Extract the (x, y) coordinate from the center of the cell holding the provided text.  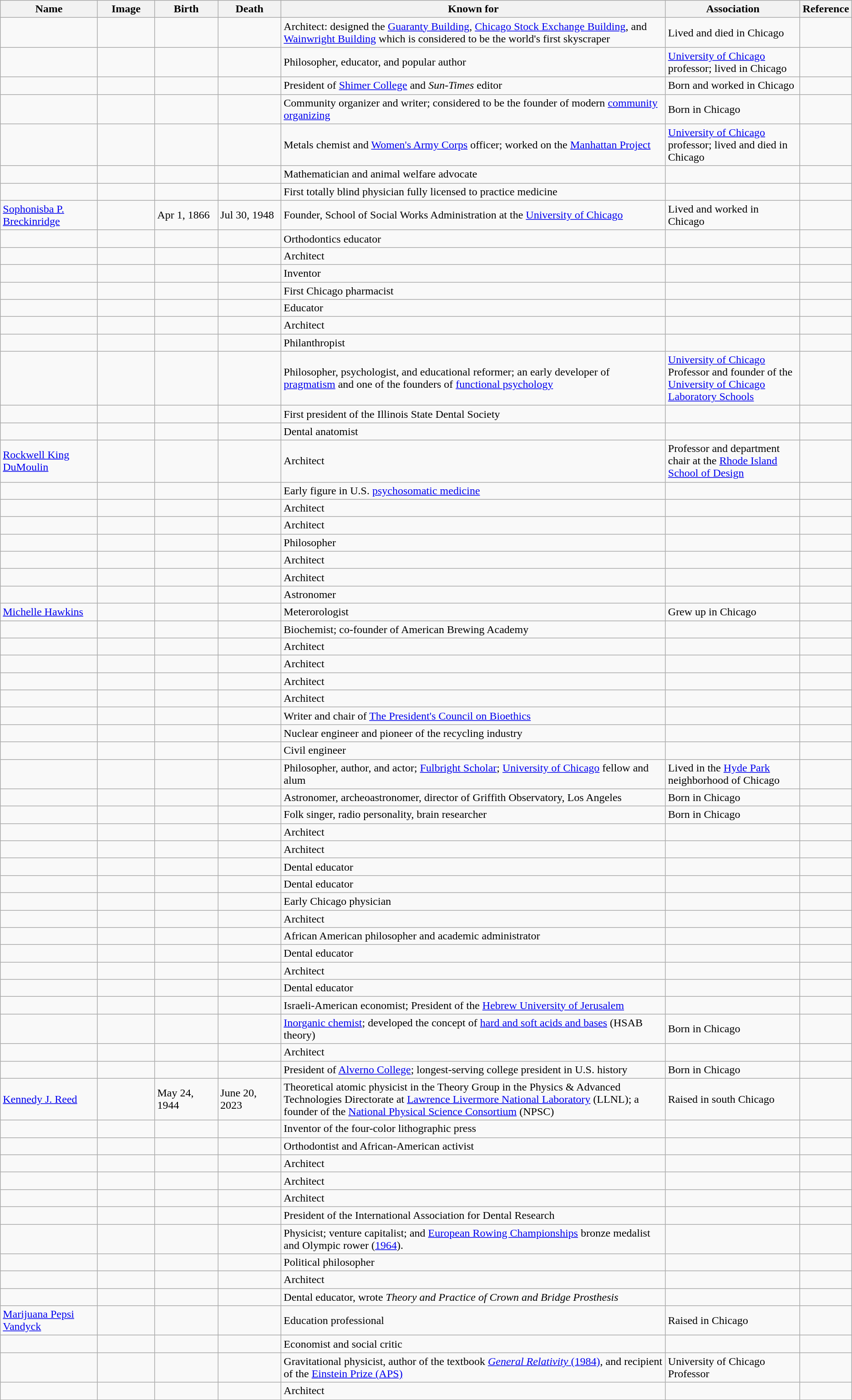
Folk singer, radio personality, brain researcher (473, 815)
Born and worked in Chicago (733, 86)
Philanthropist (473, 343)
Economist and social critic (473, 1344)
Gravitational physicist, author of the textbook General Relativity (1984), and recipient of the Einstein Prize (APS) (473, 1367)
Marijuana Pepsi Vandyck (49, 1321)
Grew up in Chicago (733, 612)
Orthodontics educator (473, 238)
Education professional (473, 1321)
Raised in south Chicago (733, 1099)
Nuclear engineer and pioneer of the recycling industry (473, 733)
Educator (473, 308)
Birth (187, 9)
University of Chicago professor; lived in Chicago (733, 62)
Political philosopher (473, 1263)
Lived in the Hyde Park neighborhood of Chicago (733, 774)
First president of the Illinois State Dental Society (473, 414)
University of Chicago professor; lived and died in Chicago (733, 145)
Inventor of the four-color lithographic press (473, 1129)
Kennedy J. Reed (49, 1099)
Philosopher, psychologist, and educational reformer; an early developer of pragmatism and one of the founders of functional psychology (473, 379)
Philosopher (473, 543)
Jul 30, 1948 (249, 215)
Professor and department chair at the Rhode Island School of Design (733, 461)
Inventor (473, 273)
Meterorologist (473, 612)
President of Alverno College; longest-serving college president in U.S. history (473, 1070)
Astronomer (473, 594)
Inorganic chemist; developed the concept of hard and soft acids and bases (HSAB theory) (473, 1029)
Early Chicago physician (473, 901)
Physicist; venture capitalist; and European Rowing Championships bronze medalist and Olympic rower (1964). (473, 1239)
Dental educator, wrote Theory and Practice of Crown and Bridge Prosthesis (473, 1297)
University of Chicago Professor (733, 1367)
President of Shimer College and Sun-Times editor (473, 86)
Writer and chair of The President's Council on Bioethics (473, 716)
University of Chicago Professor and founder of the University of Chicago Laboratory Schools (733, 379)
First totally blind physician fully licensed to practice medicine (473, 192)
Sophonisba P. Breckinridge (49, 215)
Lived and worked in Chicago (733, 215)
President of the International Association for Dental Research (473, 1215)
Founder, School of Social Works Administration at the University of Chicago (473, 215)
Philosopher, educator, and popular author (473, 62)
Association (733, 9)
Name (49, 9)
Michelle Hawkins (49, 612)
Community organizer and writer; considered to be the founder of modern community organizing (473, 109)
Israeli-American economist; President of the Hebrew University of Jerusalem (473, 1005)
Astronomer, archeoastronomer, director of Griffith Observatory, Los Angeles (473, 797)
Dental anatomist (473, 431)
Metals chemist and Women's Army Corps officer; worked on the Manhattan Project (473, 145)
Lived and died in Chicago (733, 33)
First Chicago pharmacist (473, 291)
African American philosopher and academic administrator (473, 936)
Biochemist; co-founder of American Brewing Academy (473, 629)
Reference (826, 9)
Apr 1, 1866 (187, 215)
May 24, 1944 (187, 1099)
Known for (473, 9)
Image (126, 9)
Philosopher, author, and actor; Fulbright Scholar; University of Chicago fellow and alum (473, 774)
Early figure in U.S. psychosomatic medicine (473, 491)
Mathematician and animal welfare advocate (473, 174)
Rockwell King DuMoulin (49, 461)
June 20, 2023 (249, 1099)
Civil engineer (473, 751)
Death (249, 9)
Raised in Chicago (733, 1321)
Orthodontist and African-American activist (473, 1146)
